Output the [x, y] coordinate of the center of the cell containing the given text.  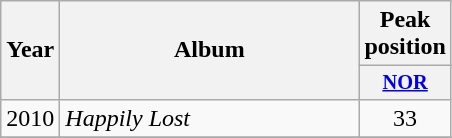
Happily Lost [210, 118]
33 [405, 118]
Peak position [405, 34]
Album [210, 50]
Year [30, 50]
2010 [30, 118]
NOR [405, 83]
